Locate the cell with the specified text and output its [x, y] center coordinate. 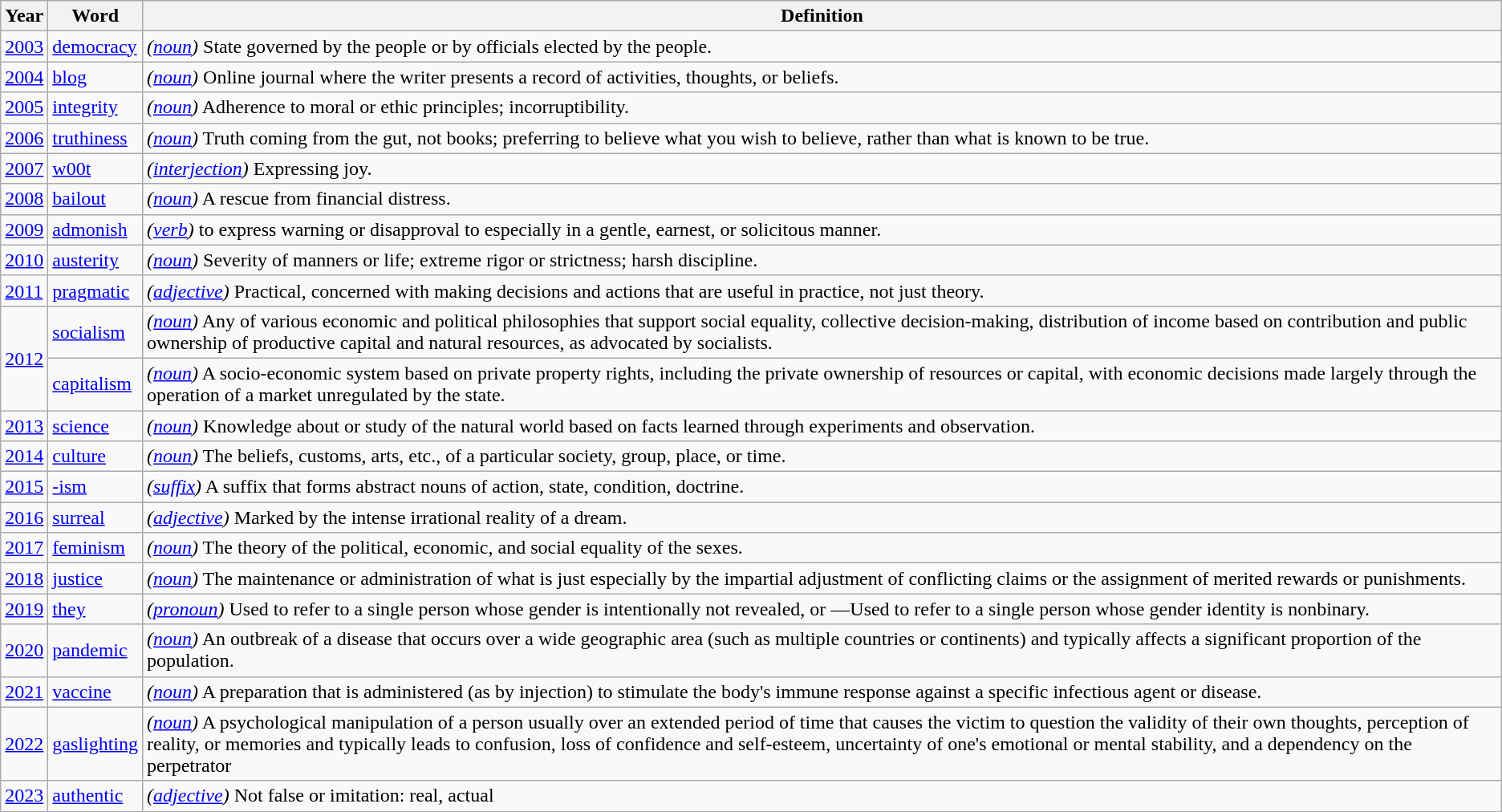
socialism [95, 332]
integrity [95, 108]
(noun) A rescue from financial distress. [822, 199]
2018 [24, 579]
pragmatic [95, 290]
(noun) A preparation that is administered (as by injection) to stimulate the body's immune response against a specific infectious agent or disease. [822, 692]
2016 [24, 518]
2014 [24, 457]
justice [95, 579]
2012 [24, 358]
(noun) Adherence to moral or ethic principles; incorruptibility. [822, 108]
Definition [822, 16]
2019 [24, 609]
(noun) Knowledge about or study of the natural world based on facts learned through experiments and observation. [822, 426]
2008 [24, 199]
Word [95, 16]
(adjective) Not false or imitation: real, actual [822, 796]
capitalism [95, 384]
feminism [95, 548]
-ism [95, 487]
(noun) State governed by the people or by officials elected by the people. [822, 47]
2021 [24, 692]
(noun) The beliefs, customs, arts, etc., of a particular society, group, place, or time. [822, 457]
(suffix) A suffix that forms abstract nouns of action, state, condition, doctrine. [822, 487]
surreal [95, 518]
2015 [24, 487]
(noun) Online journal where the writer presents a record of activities, thoughts, or beliefs. [822, 77]
(noun) Severity of manners or life; extreme rigor or strictness; harsh discipline. [822, 260]
2011 [24, 290]
2013 [24, 426]
2009 [24, 229]
2017 [24, 548]
(noun) The theory of the political, economic, and social equality of the sexes. [822, 548]
(adjective) Practical, concerned with making decisions and actions that are useful in practice, not just theory. [822, 290]
(adjective) Marked by the intense irrational reality of a dream. [822, 518]
admonish [95, 229]
truthiness [95, 138]
blog [95, 77]
2022 [24, 744]
2004 [24, 77]
bailout [95, 199]
gaslighting [95, 744]
science [95, 426]
2006 [24, 138]
austerity [95, 260]
(verb) to express warning or disapproval to especially in a gentle, earnest, or solicitous manner. [822, 229]
w00t [95, 168]
2023 [24, 796]
2005 [24, 108]
vaccine [95, 692]
democracy [95, 47]
authentic [95, 796]
(interjection) Expressing joy. [822, 168]
2010 [24, 260]
Year [24, 16]
pandemic [95, 650]
2007 [24, 168]
(noun) Truth coming from the gut, not books; preferring to believe what you wish to believe, rather than what is known to be true. [822, 138]
2020 [24, 650]
2003 [24, 47]
they [95, 609]
culture [95, 457]
